Find where the given text appears and provide that cell's center as (X, Y) coordinate. 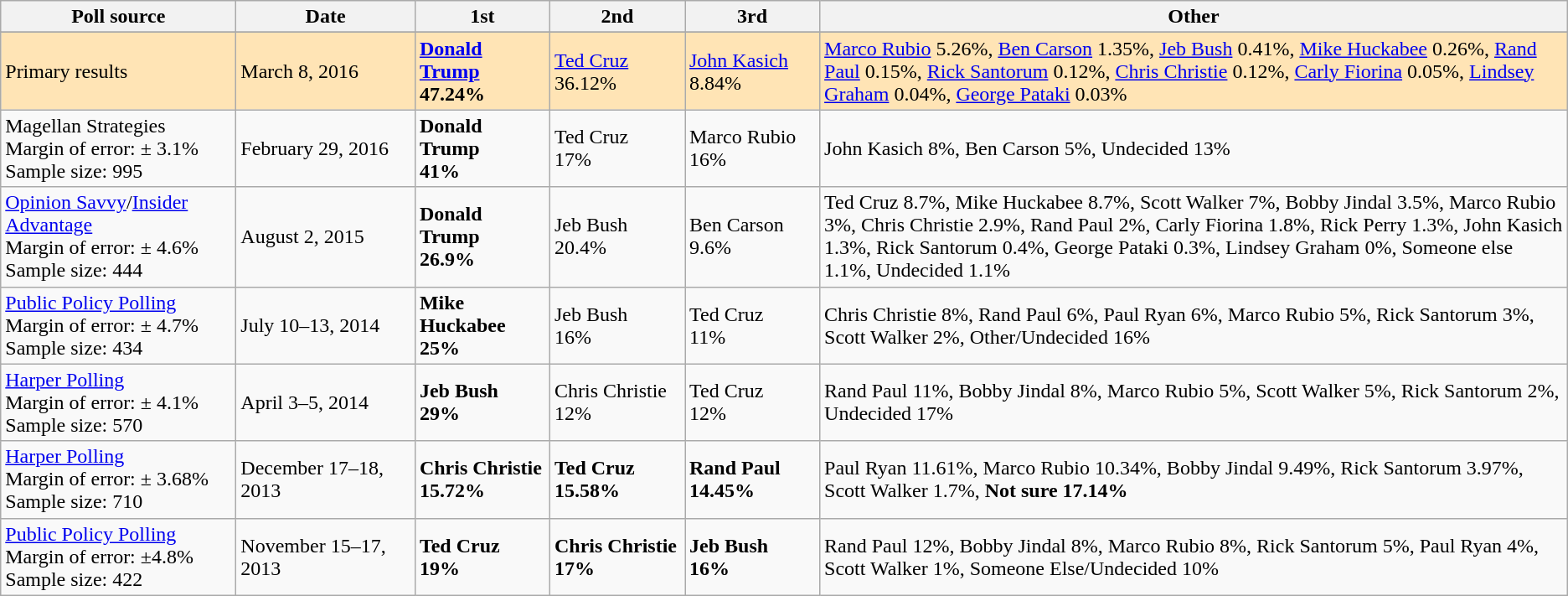
Ben Carson9.6% (752, 236)
Magellan StrategiesMargin of error: ± 3.1% Sample size: 995 (119, 148)
February 29, 2016 (326, 148)
Ted Cruz12% (752, 402)
Ted Cruz17% (616, 148)
Other (1194, 17)
Ted Cruz15.58% (616, 479)
Chris Christie 8%, Rand Paul 6%, Paul Ryan 6%, Marco Rubio 5%, Rick Santorum 3%, Scott Walker 2%, Other/Undecided 16% (1194, 325)
August 2, 2015 (326, 236)
Primary results (119, 71)
December 17–18, 2013 (326, 479)
November 15–17, 2013 (326, 557)
Mike Huckabee25% (482, 325)
March 8, 2016 (326, 71)
1st (482, 17)
Rand Paul14.45% (752, 479)
Poll source (119, 17)
Ted Cruz19% (482, 557)
Public Policy PollingMargin of error: ± 4.7% Sample size: 434 (119, 325)
John Kasich 8%, Ben Carson 5%, Undecided 13% (1194, 148)
Donald Trump26.9% (482, 236)
April 3–5, 2014 (326, 402)
Opinion Savvy/Insider AdvantageMargin of error: ± 4.6% Sample size: 444 (119, 236)
Marco Rubio16% (752, 148)
Chris Christie15.72% (482, 479)
Paul Ryan 11.61%, Marco Rubio 10.34%, Bobby Jindal 9.49%, Rick Santorum 3.97%, Scott Walker 1.7%, Not sure 17.14% (1194, 479)
Ted Cruz11% (752, 325)
3rd (752, 17)
Chris Christie12% (616, 402)
Harper PollingMargin of error: ± 3.68% Sample size: 710 (119, 479)
Donald Trump47.24% (482, 71)
Jeb Bush29% (482, 402)
July 10–13, 2014 (326, 325)
Chris Christie17% (616, 557)
Harper PollingMargin of error: ± 4.1% Sample size: 570 (119, 402)
John Kasich8.84% (752, 71)
Jeb Bush20.4% (616, 236)
2nd (616, 17)
Ted Cruz36.12% (616, 71)
Rand Paul 11%, Bobby Jindal 8%, Marco Rubio 5%, Scott Walker 5%, Rick Santorum 2%, Undecided 17% (1194, 402)
Date (326, 17)
Donald Trump41% (482, 148)
Rand Paul 12%, Bobby Jindal 8%, Marco Rubio 8%, Rick Santorum 5%, Paul Ryan 4%, Scott Walker 1%, Someone Else/Undecided 10% (1194, 557)
Public Policy PollingMargin of error: ±4.8% Sample size: 422 (119, 557)
